For the text-containing cell, return its midpoint in [x, y] coordinate format. 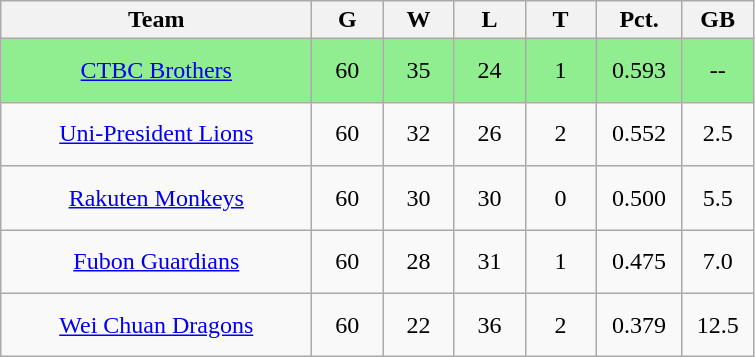
L [490, 20]
0.593 [639, 71]
CTBC Brothers [156, 71]
0.379 [639, 325]
36 [490, 325]
G [348, 20]
28 [418, 262]
31 [490, 262]
Uni-President Lions [156, 134]
7.0 [718, 262]
26 [490, 134]
2.5 [718, 134]
Rakuten Monkeys [156, 198]
W [418, 20]
Fubon Guardians [156, 262]
12.5 [718, 325]
-- [718, 71]
Pct. [639, 20]
35 [418, 71]
GB [718, 20]
0.475 [639, 262]
22 [418, 325]
T [560, 20]
24 [490, 71]
0.552 [639, 134]
Wei Chuan Dragons [156, 325]
5.5 [718, 198]
Team [156, 20]
32 [418, 134]
0 [560, 198]
0.500 [639, 198]
